Return the [x, y] coordinate for the center point of the cell that contains the specified text.  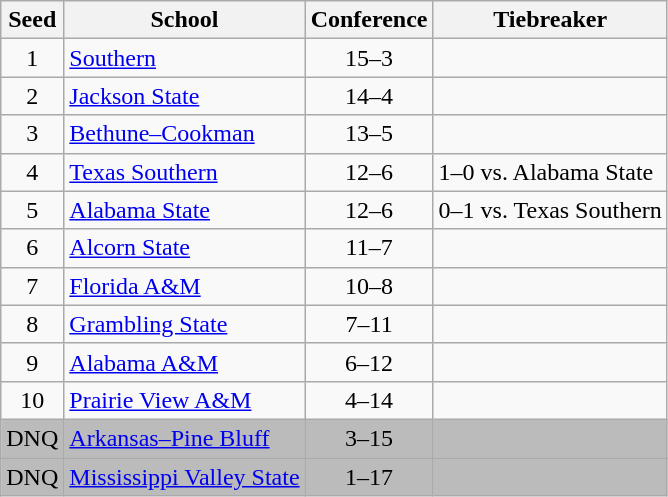
Seed [32, 20]
10–8 [369, 286]
11–7 [369, 248]
Tiebreaker [550, 20]
6–12 [369, 362]
Jackson State [184, 96]
6 [32, 248]
Bethune–Cookman [184, 134]
9 [32, 362]
Grambling State [184, 324]
Prairie View A&M [184, 400]
Alabama State [184, 210]
8 [32, 324]
School [184, 20]
Texas Southern [184, 172]
5 [32, 210]
1–17 [369, 477]
2 [32, 96]
1–0 vs. Alabama State [550, 172]
Florida A&M [184, 286]
Alabama A&M [184, 362]
Southern [184, 58]
Arkansas–Pine Bluff [184, 438]
Alcorn State [184, 248]
4 [32, 172]
13–5 [369, 134]
14–4 [369, 96]
1 [32, 58]
Mississippi Valley State [184, 477]
4–14 [369, 400]
0–1 vs. Texas Southern [550, 210]
3–15 [369, 438]
7 [32, 286]
10 [32, 400]
7–11 [369, 324]
Conference [369, 20]
3 [32, 134]
15–3 [369, 58]
